Scan for the cell matching the given text and deliver its (X, Y) coordinate at center. 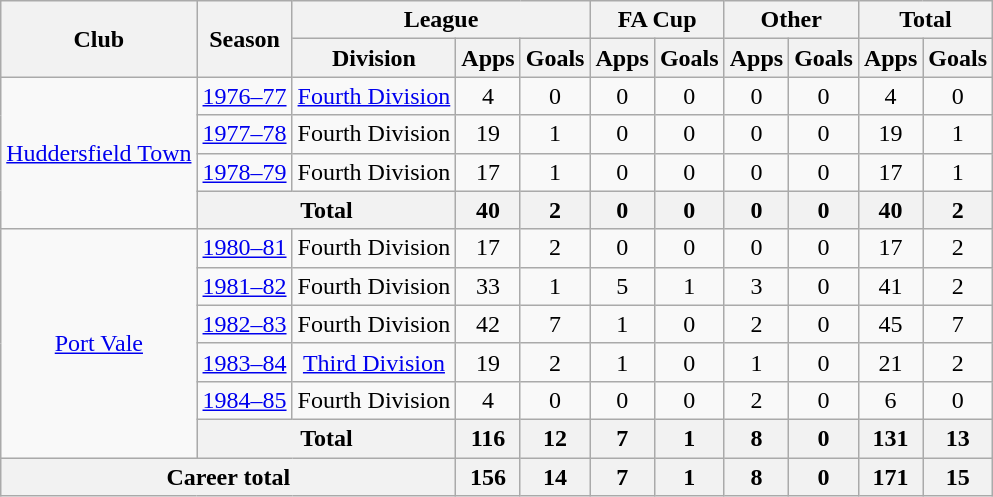
131 (890, 438)
33 (488, 286)
15 (958, 477)
FA Cup (657, 20)
Division (374, 58)
156 (488, 477)
Career total (228, 477)
116 (488, 438)
45 (890, 324)
Other (791, 20)
1984–85 (244, 400)
1977–78 (244, 134)
Club (99, 39)
Port Vale (99, 343)
14 (555, 477)
1982–83 (244, 324)
1981–82 (244, 286)
1978–79 (244, 172)
Season (244, 39)
171 (890, 477)
Huddersfield Town (99, 153)
3 (756, 286)
12 (555, 438)
1980–81 (244, 248)
5 (622, 286)
21 (890, 362)
1983–84 (244, 362)
41 (890, 286)
Third Division (374, 362)
6 (890, 400)
1976–77 (244, 96)
League (441, 20)
42 (488, 324)
13 (958, 438)
